Return [x, y] of the center of cell containing provided text 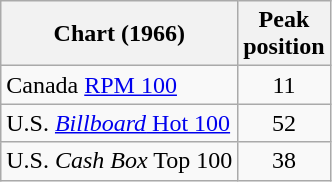
U.S. Cash Box Top 100 [120, 161]
Peakposition [284, 34]
Chart (1966) [120, 34]
38 [284, 161]
11 [284, 85]
52 [284, 123]
Canada RPM 100 [120, 85]
U.S. Billboard Hot 100 [120, 123]
